Locate the cell with the specified text and output its [x, y] center coordinate. 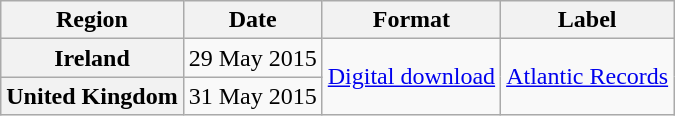
Region [92, 20]
Digital download [411, 77]
Date [252, 20]
Ireland [92, 58]
United Kingdom [92, 96]
Label [588, 20]
Atlantic Records [588, 77]
29 May 2015 [252, 58]
31 May 2015 [252, 96]
Format [411, 20]
